Find where the given text appears and provide that cell's center as [X, Y] coordinate. 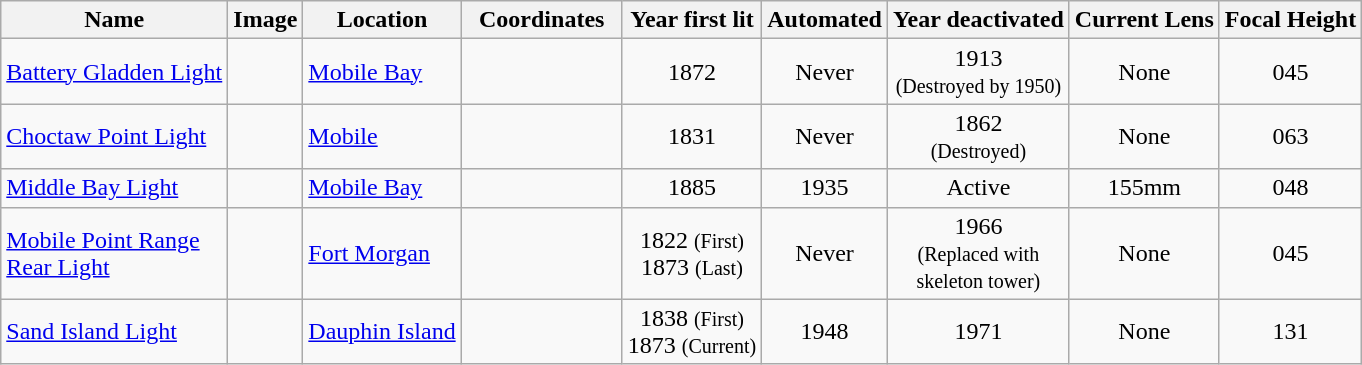
Year first lit [692, 20]
Location [382, 20]
Automated [825, 20]
1935 [825, 188]
Current Lens [1144, 20]
1885 [692, 188]
Coordinates [542, 20]
1913(Destroyed by 1950) [978, 72]
048 [1290, 188]
131 [1290, 332]
Fort Morgan [382, 253]
063 [1290, 136]
1948 [825, 332]
1831 [692, 136]
155mm [1144, 188]
1872 [692, 72]
Battery Gladden Light [114, 72]
Active [978, 188]
1966(Replaced with skeleton tower) [978, 253]
Mobile Point RangeRear Light [114, 253]
Middle Bay Light [114, 188]
1862(Destroyed) [978, 136]
Focal Height [1290, 20]
1838 (First) 1873 (Current) [692, 332]
Choctaw Point Light [114, 136]
Name [114, 20]
Sand Island Light [114, 332]
1822 (First) 1873 (Last) [692, 253]
Mobile [382, 136]
1971 [978, 332]
Dauphin Island [382, 332]
Year deactivated [978, 20]
Image [266, 20]
